Scan for the cell matching the given text and deliver its [X, Y] coordinate at center. 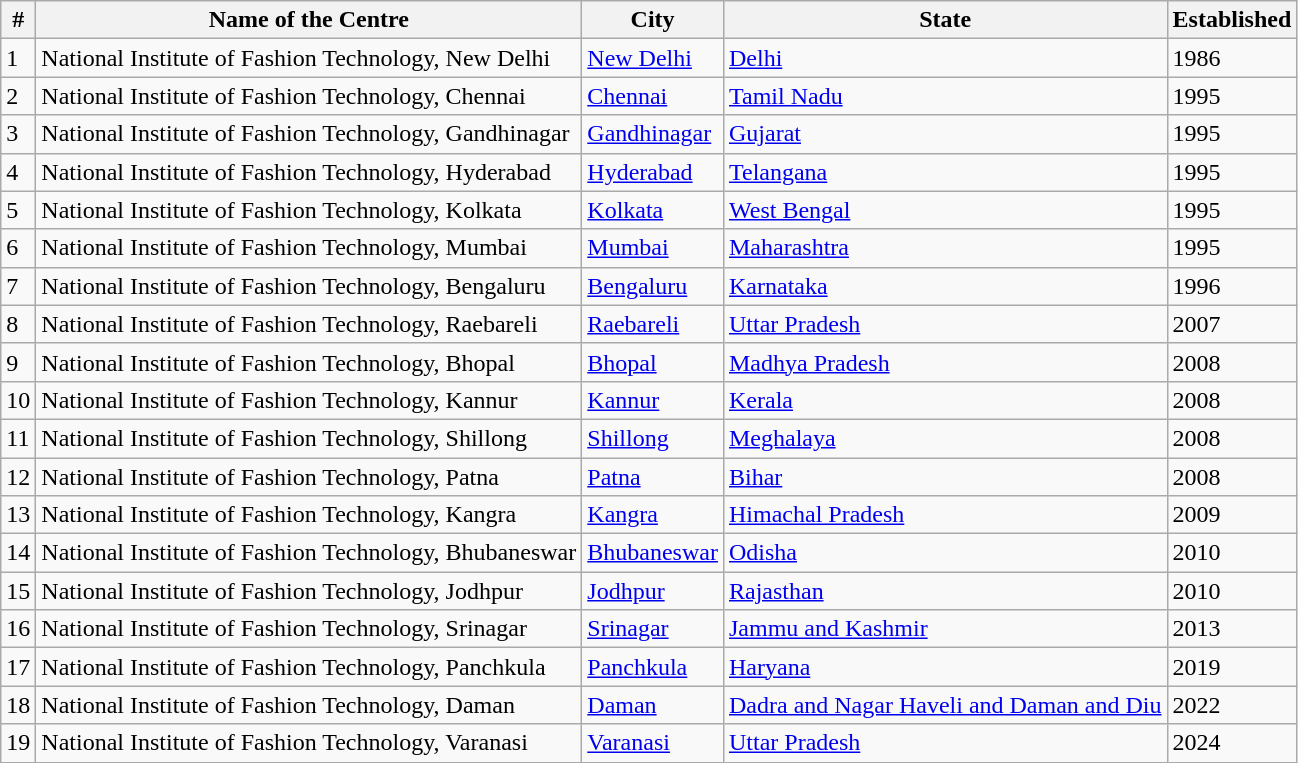
National Institute of Fashion Technology, Jodhpur [309, 591]
Maharashtra [945, 248]
1996 [1232, 286]
Kangra [653, 515]
10 [18, 400]
12 [18, 477]
Bihar [945, 477]
2024 [1232, 743]
Kolkata [653, 210]
2022 [1232, 705]
National Institute of Fashion Technology, Bhopal [309, 362]
National Institute of Fashion Technology, New Delhi [309, 58]
7 [18, 286]
1 [18, 58]
15 [18, 591]
14 [18, 553]
2 [18, 96]
Kannur [653, 400]
8 [18, 324]
Shillong [653, 438]
Gujarat [945, 134]
Odisha [945, 553]
Daman [653, 705]
Srinagar [653, 629]
West Bengal [945, 210]
National Institute of Fashion Technology, Hyderabad [309, 172]
National Institute of Fashion Technology, Varanasi [309, 743]
National Institute of Fashion Technology, Bengaluru [309, 286]
Chennai [653, 96]
National Institute of Fashion Technology, Kangra [309, 515]
Tamil Nadu [945, 96]
Raebareli [653, 324]
National Institute of Fashion Technology, Kolkata [309, 210]
National Institute of Fashion Technology, Srinagar [309, 629]
3 [18, 134]
Name of the Centre [309, 20]
National Institute of Fashion Technology, Patna [309, 477]
City [653, 20]
National Institute of Fashion Technology, Chennai [309, 96]
Meghalaya [945, 438]
5 [18, 210]
National Institute of Fashion Technology, Mumbai [309, 248]
18 [18, 705]
2009 [1232, 515]
Telangana [945, 172]
11 [18, 438]
Himachal Pradesh [945, 515]
Varanasi [653, 743]
17 [18, 667]
Haryana [945, 667]
Jammu and Kashmir [945, 629]
Dadra and Nagar Haveli and Daman and Diu [945, 705]
2007 [1232, 324]
Madhya Pradesh [945, 362]
6 [18, 248]
Bhubaneswar [653, 553]
National Institute of Fashion Technology, Shillong [309, 438]
Delhi [945, 58]
New Delhi [653, 58]
19 [18, 743]
9 [18, 362]
Established [1232, 20]
National Institute of Fashion Technology, Kannur [309, 400]
Patna [653, 477]
Mumbai [653, 248]
Karnataka [945, 286]
National Institute of Fashion Technology, Bhubaneswar [309, 553]
16 [18, 629]
Bengaluru [653, 286]
2019 [1232, 667]
Hyderabad [653, 172]
National Institute of Fashion Technology, Panchkula [309, 667]
Kerala [945, 400]
1986 [1232, 58]
Gandhinagar [653, 134]
Rajasthan [945, 591]
2013 [1232, 629]
National Institute of Fashion Technology, Raebareli [309, 324]
National Institute of Fashion Technology, Daman [309, 705]
13 [18, 515]
4 [18, 172]
National Institute of Fashion Technology, Gandhinagar [309, 134]
Panchkula [653, 667]
Bhopal [653, 362]
# [18, 20]
Jodhpur [653, 591]
State [945, 20]
